Pinpoint the cell where the given text exists, returning its (X, Y) midpoint coordinate. 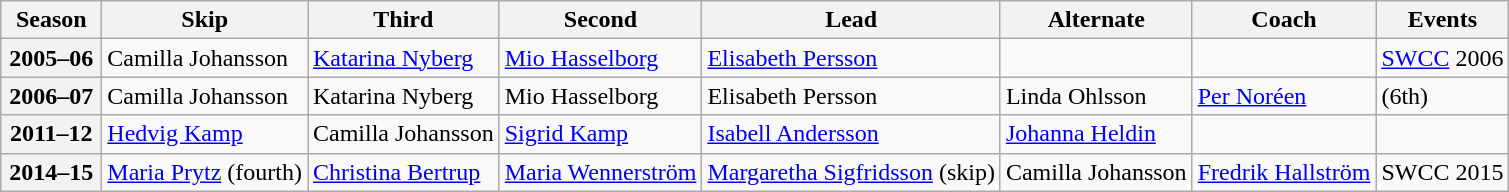
Skip (205, 20)
2011–12 (52, 134)
Events (1442, 20)
Isabell Andersson (852, 134)
Second (600, 20)
Maria Wennerström (600, 172)
(6th) (1442, 96)
Third (404, 20)
Maria Prytz (fourth) (205, 172)
Coach (1284, 20)
Christina Bertrup (404, 172)
Lead (852, 20)
Fredrik Hallström (1284, 172)
2005–06 (52, 58)
Sigrid Kamp (600, 134)
Hedvig Kamp (205, 134)
2006–07 (52, 96)
SWCC 2015 (1442, 172)
Alternate (1096, 20)
2014–15 (52, 172)
Season (52, 20)
Johanna Heldin (1096, 134)
Per Noréen (1284, 96)
SWCC 2006 (1442, 58)
Linda Ohlsson (1096, 96)
Margaretha Sigfridsson (skip) (852, 172)
